Scan for the cell matching the given text and deliver its (X, Y) coordinate at center. 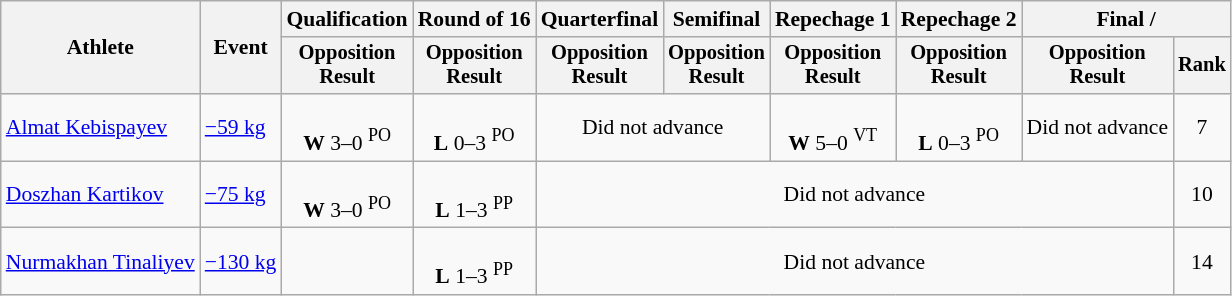
7 (1202, 128)
Repechage 2 (959, 19)
Athlete (100, 48)
Quarterfinal (600, 19)
Qualification (346, 19)
14 (1202, 262)
−75 kg (241, 194)
Rank (1202, 66)
Semifinal (716, 19)
Round of 16 (474, 19)
Final / (1126, 19)
Repechage 1 (833, 19)
Almat Kebispayev (100, 128)
−130 kg (241, 262)
Event (241, 48)
−59 kg (241, 128)
10 (1202, 194)
W 5–0 VT (833, 128)
Nurmakhan Tinaliyev (100, 262)
Doszhan Kartikov (100, 194)
